Find where the given text appears and provide that cell's center as (X, Y) coordinate. 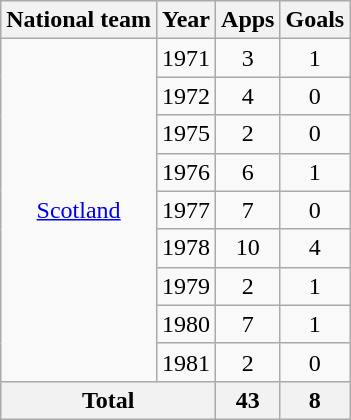
1978 (186, 248)
1979 (186, 286)
1981 (186, 362)
National team (79, 20)
43 (248, 400)
10 (248, 248)
3 (248, 58)
Year (186, 20)
Scotland (79, 210)
6 (248, 172)
8 (315, 400)
Goals (315, 20)
1975 (186, 134)
Total (108, 400)
Apps (248, 20)
1980 (186, 324)
1977 (186, 210)
1976 (186, 172)
1971 (186, 58)
1972 (186, 96)
